Detect which cell encompasses the target text, then output its (X, Y) center coordinate. 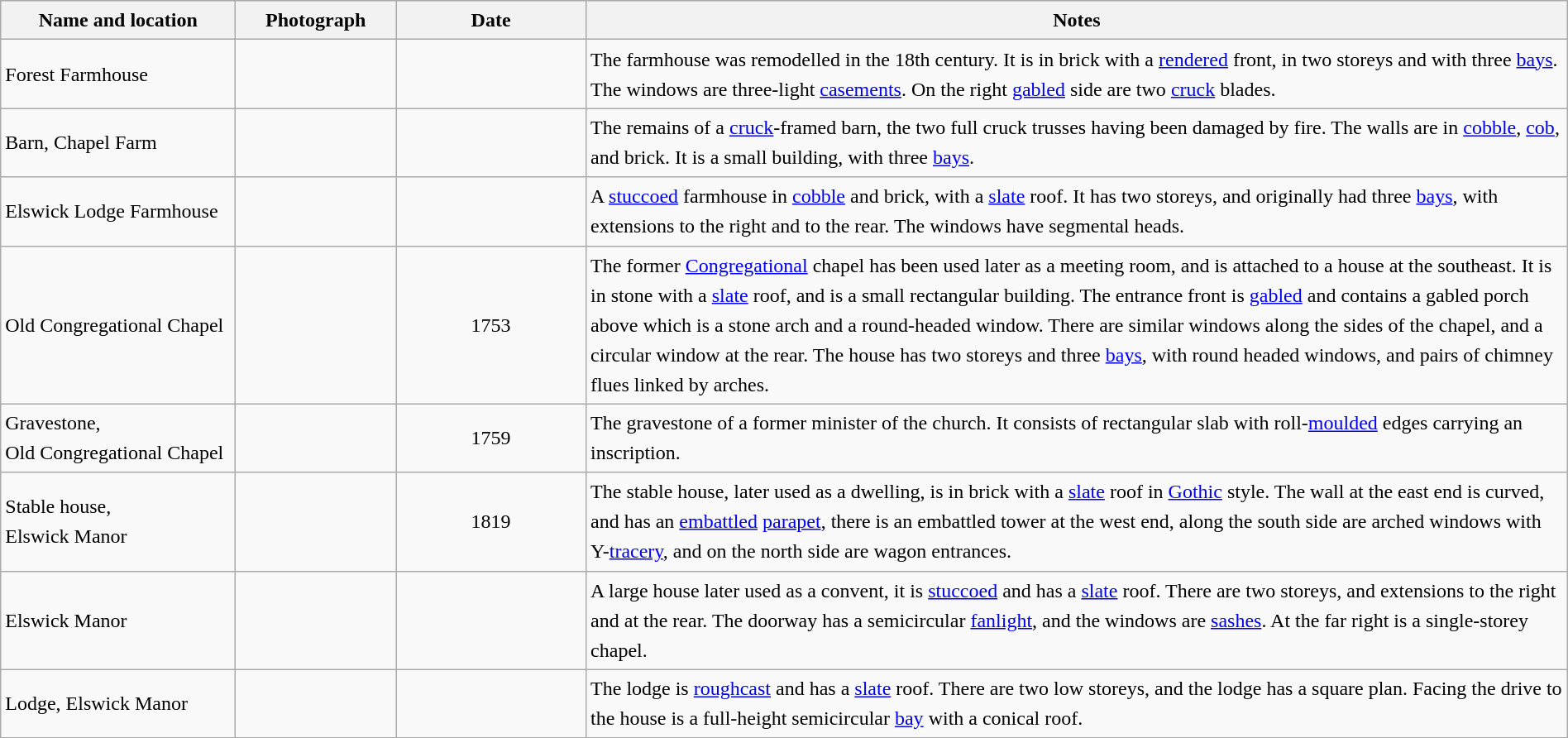
Old Congregational Chapel (118, 324)
Date (491, 20)
Notes (1077, 20)
Stable house,Elswick Manor (118, 521)
Elswick Lodge Farmhouse (118, 212)
Photograph (316, 20)
1759 (491, 438)
1819 (491, 521)
Elswick Manor (118, 621)
The gravestone of a former minister of the church. It consists of rectangular slab with roll-moulded edges carrying an inscription. (1077, 438)
Forest Farmhouse (118, 74)
Name and location (118, 20)
Barn, Chapel Farm (118, 142)
Gravestone,Old Congregational Chapel (118, 438)
1753 (491, 324)
Lodge, Elswick Manor (118, 703)
